Return the (x, y) coordinate for the center point of the cell that contains the specified text.  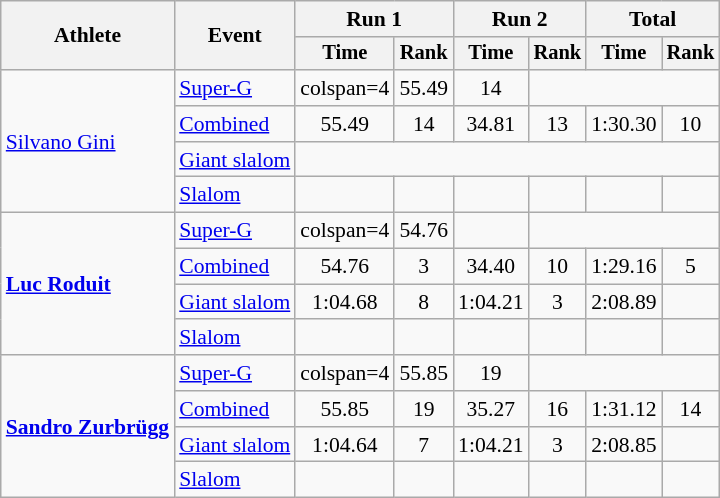
Total (652, 19)
Silvano Gini (88, 141)
8 (424, 302)
Event (234, 36)
1:04.64 (344, 445)
1:29.16 (624, 267)
1:30.30 (624, 124)
5 (691, 267)
Run 1 (374, 19)
Run 2 (520, 19)
16 (558, 409)
Sandro Zurbrügg (88, 426)
13 (558, 124)
1:04.68 (344, 302)
7 (424, 445)
34.40 (490, 267)
2:08.89 (624, 302)
Luc Roduit (88, 284)
Athlete (88, 36)
35.27 (490, 409)
34.81 (490, 124)
2:08.85 (624, 445)
1:31.12 (624, 409)
